Provide the [X, Y] coordinate of the cell's center where the given text is located.  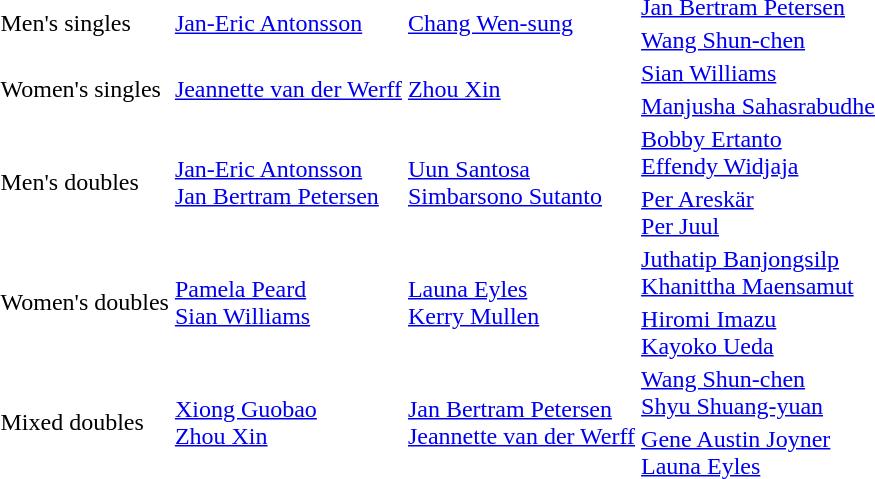
Jan-Eric Antonsson Jan Bertram Petersen [288, 182]
Pamela Peard Sian Williams [288, 302]
Jeannette van der Werff [288, 90]
Zhou Xin [521, 90]
Uun Santosa Simbarsono Sutanto [521, 182]
Launa Eyles Kerry Mullen [521, 302]
